For the text-containing cell, return its midpoint in [x, y] coordinate format. 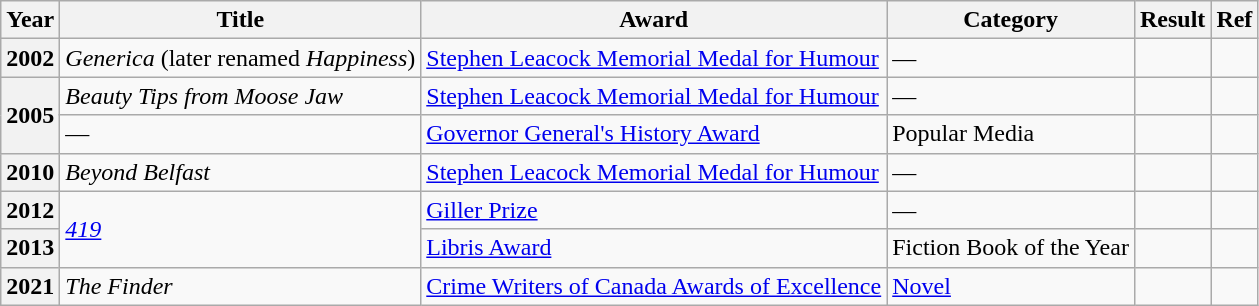
Libris Award [654, 248]
2002 [30, 58]
The Finder [240, 286]
2005 [30, 115]
Generica (later renamed Happiness) [240, 58]
2012 [30, 210]
Title [240, 20]
Year [30, 20]
Popular Media [1011, 134]
Category [1011, 20]
Fiction Book of the Year [1011, 248]
2013 [30, 248]
Governor General's History Award [654, 134]
Giller Prize [654, 210]
2021 [30, 286]
Result [1172, 20]
Crime Writers of Canada Awards of Excellence [654, 286]
Beauty Tips from Moose Jaw [240, 96]
419 [240, 229]
Beyond Belfast [240, 172]
2010 [30, 172]
Ref [1234, 20]
Award [654, 20]
Novel [1011, 286]
